Search for the cell housing the specified text and yield its [x, y] center coordinate. 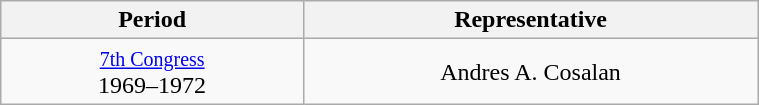
7th Congress1969–1972 [152, 72]
Andres A. Cosalan [530, 72]
Representative [530, 20]
Period [152, 20]
